Capture the cell that displays the provided text and extract its [X, Y] central coordinate. 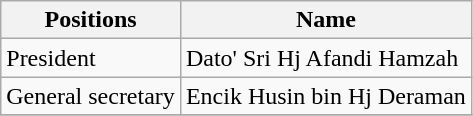
President [91, 58]
Name [326, 20]
Encik Husin bin Hj Deraman [326, 96]
Positions [91, 20]
General secretary [91, 96]
Dato' Sri Hj Afandi Hamzah [326, 58]
